From the cell containing the given text, extract its center point as (X, Y) coordinate. 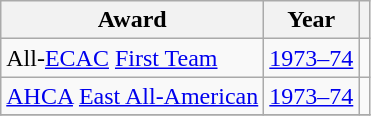
AHCA East All-American (132, 96)
Award (132, 20)
All-ECAC First Team (132, 58)
Year (312, 20)
